Identify which cell holds the provided text, then report its (x, y) central coordinate. 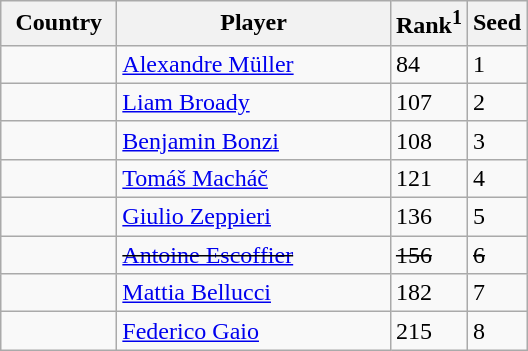
4 (496, 178)
108 (428, 140)
Liam Broady (254, 102)
84 (428, 64)
136 (428, 217)
Rank1 (428, 24)
1 (496, 64)
Mattia Bellucci (254, 293)
Benjamin Bonzi (254, 140)
6 (496, 255)
215 (428, 331)
Giulio Zeppieri (254, 217)
Antoine Escoffier (254, 255)
3 (496, 140)
Player (254, 24)
2 (496, 102)
Federico Gaio (254, 331)
Country (59, 24)
Alexandre Müller (254, 64)
156 (428, 255)
107 (428, 102)
5 (496, 217)
7 (496, 293)
Tomáš Macháč (254, 178)
8 (496, 331)
182 (428, 293)
Seed (496, 24)
121 (428, 178)
